Provide the [X, Y] coordinate of the cell's center where the given text is located.  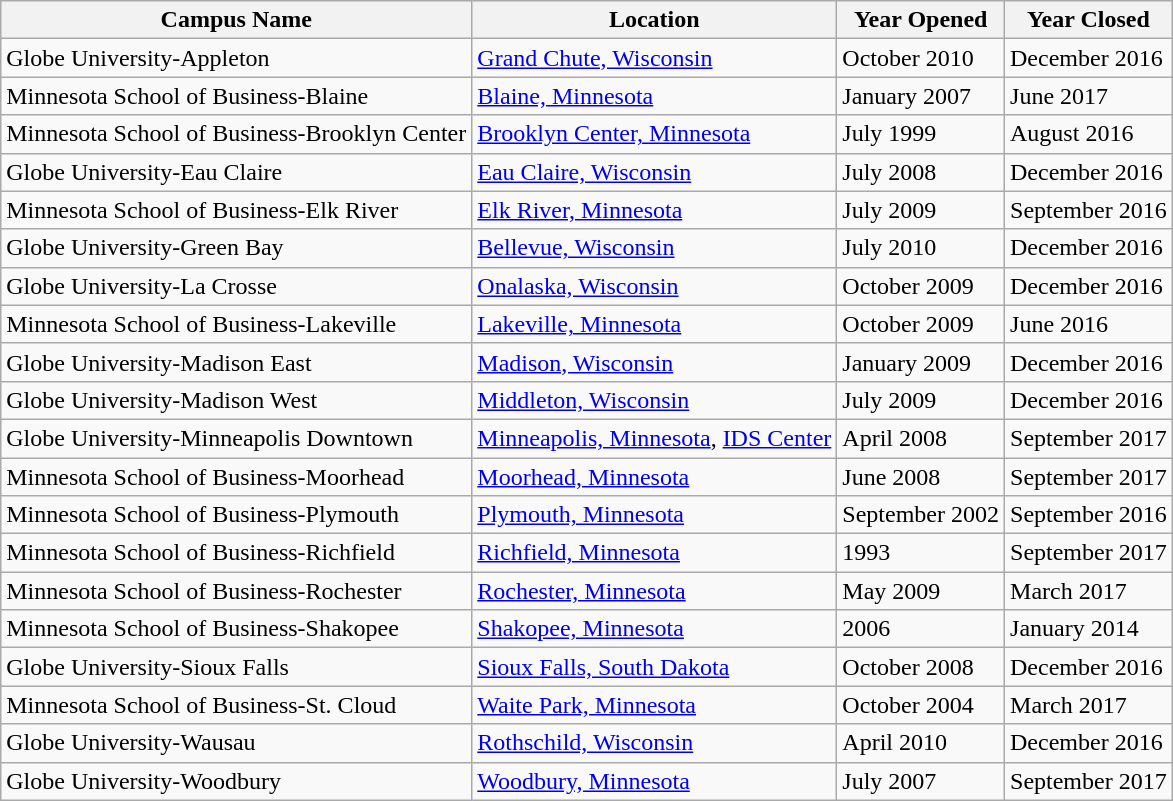
July 1999 [921, 134]
Globe University-La Crosse [236, 286]
Minnesota School of Business-Shakopee [236, 629]
Madison, Wisconsin [654, 362]
April 2008 [921, 438]
1993 [921, 553]
October 2010 [921, 58]
Globe University-Appleton [236, 58]
Minnesota School of Business-Richfield [236, 553]
May 2009 [921, 591]
July 2008 [921, 172]
Globe University-Green Bay [236, 248]
October 2008 [921, 667]
Elk River, Minnesota [654, 210]
Sioux Falls, South Dakota [654, 667]
Globe University-Madison East [236, 362]
Campus Name [236, 20]
June 2017 [1089, 96]
Middleton, Wisconsin [654, 400]
Lakeville, Minnesota [654, 324]
Minnesota School of Business-Lakeville [236, 324]
Woodbury, Minnesota [654, 781]
Onalaska, Wisconsin [654, 286]
Minnesota School of Business-Rochester [236, 591]
Minnesota School of Business-St. Cloud [236, 705]
January 2009 [921, 362]
June 2016 [1089, 324]
Minnesota School of Business-Moorhead [236, 477]
Minneapolis, Minnesota, IDS Center [654, 438]
Year Closed [1089, 20]
Minnesota School of Business-Blaine [236, 96]
Globe University-Woodbury [236, 781]
Blaine, Minnesota [654, 96]
Location [654, 20]
Rothschild, Wisconsin [654, 743]
Globe University-Wausau [236, 743]
Globe University-Sioux Falls [236, 667]
2006 [921, 629]
October 2004 [921, 705]
June 2008 [921, 477]
Globe University-Madison West [236, 400]
April 2010 [921, 743]
Eau Claire, Wisconsin [654, 172]
Minnesota School of Business-Brooklyn Center [236, 134]
January 2007 [921, 96]
Minnesota School of Business-Plymouth [236, 515]
July 2007 [921, 781]
July 2010 [921, 248]
September 2002 [921, 515]
August 2016 [1089, 134]
Year Opened [921, 20]
Richfield, Minnesota [654, 553]
Minnesota School of Business-Elk River [236, 210]
Waite Park, Minnesota [654, 705]
January 2014 [1089, 629]
Shakopee, Minnesota [654, 629]
Globe University-Eau Claire [236, 172]
Moorhead, Minnesota [654, 477]
Grand Chute, Wisconsin [654, 58]
Brooklyn Center, Minnesota [654, 134]
Rochester, Minnesota [654, 591]
Plymouth, Minnesota [654, 515]
Globe University-Minneapolis Downtown [236, 438]
Bellevue, Wisconsin [654, 248]
